Identify which cell holds the provided text, then report its (X, Y) central coordinate. 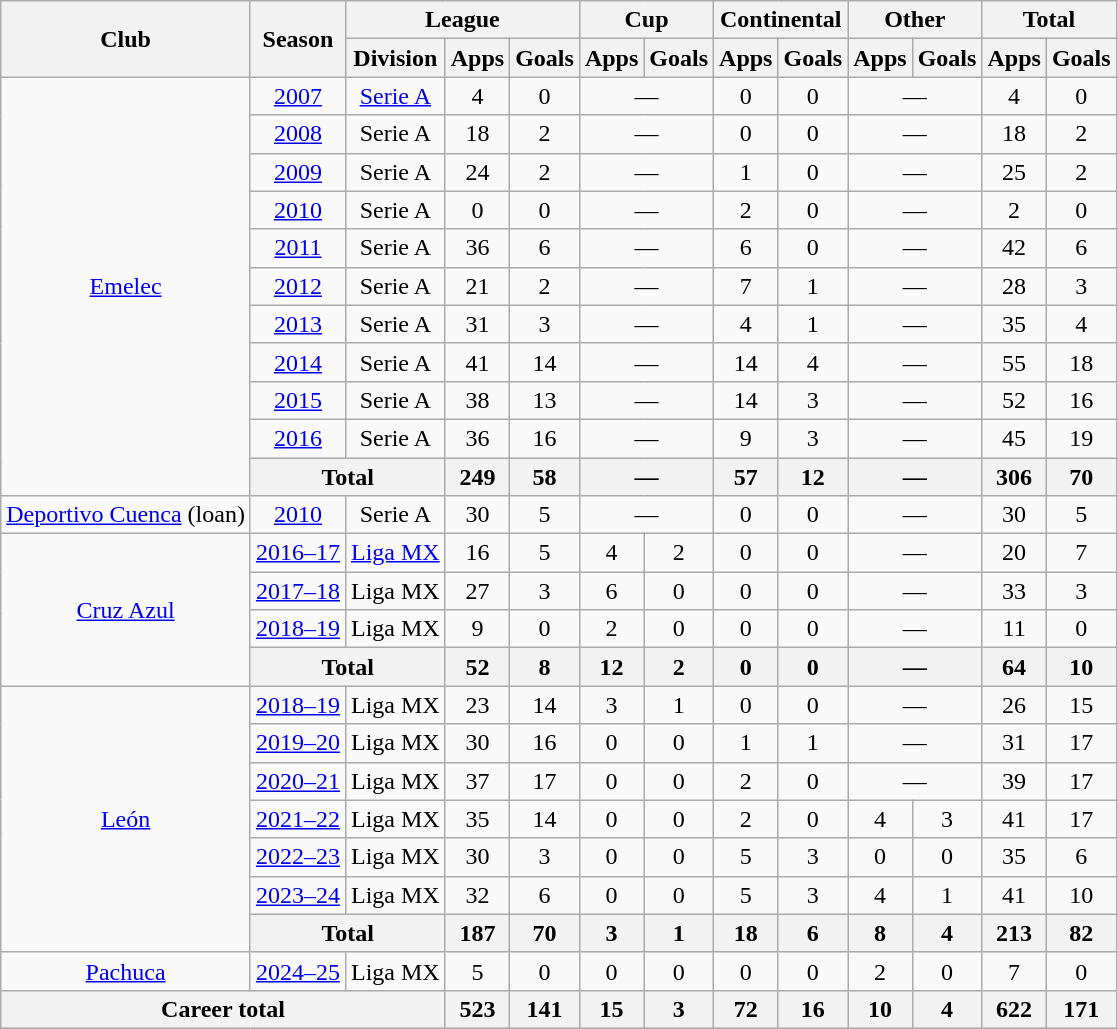
55 (1014, 362)
Division (395, 58)
Cruz Azul (126, 610)
249 (477, 477)
League (462, 20)
19 (1081, 438)
171 (1081, 1009)
Pachuca (126, 971)
42 (1014, 248)
64 (1014, 667)
21 (477, 286)
Club (126, 39)
45 (1014, 438)
33 (1014, 591)
2007 (298, 96)
2015 (298, 400)
213 (1014, 933)
2013 (298, 324)
523 (477, 1009)
2016 (298, 438)
187 (477, 933)
306 (1014, 477)
2021–22 (298, 819)
622 (1014, 1009)
37 (477, 781)
25 (1014, 172)
Other (915, 20)
82 (1081, 933)
38 (477, 400)
11 (1014, 629)
72 (746, 1009)
26 (1014, 705)
39 (1014, 781)
2016–17 (298, 553)
32 (477, 895)
2014 (298, 362)
Deportivo Cuenca (loan) (126, 515)
23 (477, 705)
2017–18 (298, 591)
2009 (298, 172)
2023–24 (298, 895)
Career total (223, 1009)
Season (298, 39)
2012 (298, 286)
24 (477, 172)
2022–23 (298, 857)
2008 (298, 134)
28 (1014, 286)
13 (545, 400)
20 (1014, 553)
2019–20 (298, 743)
57 (746, 477)
Continental (781, 20)
58 (545, 477)
2024–25 (298, 971)
141 (545, 1009)
2020–21 (298, 781)
27 (477, 591)
León (126, 819)
Emelec (126, 286)
Cup (646, 20)
2011 (298, 248)
